From the cell containing the given text, extract its center point as [X, Y] coordinate. 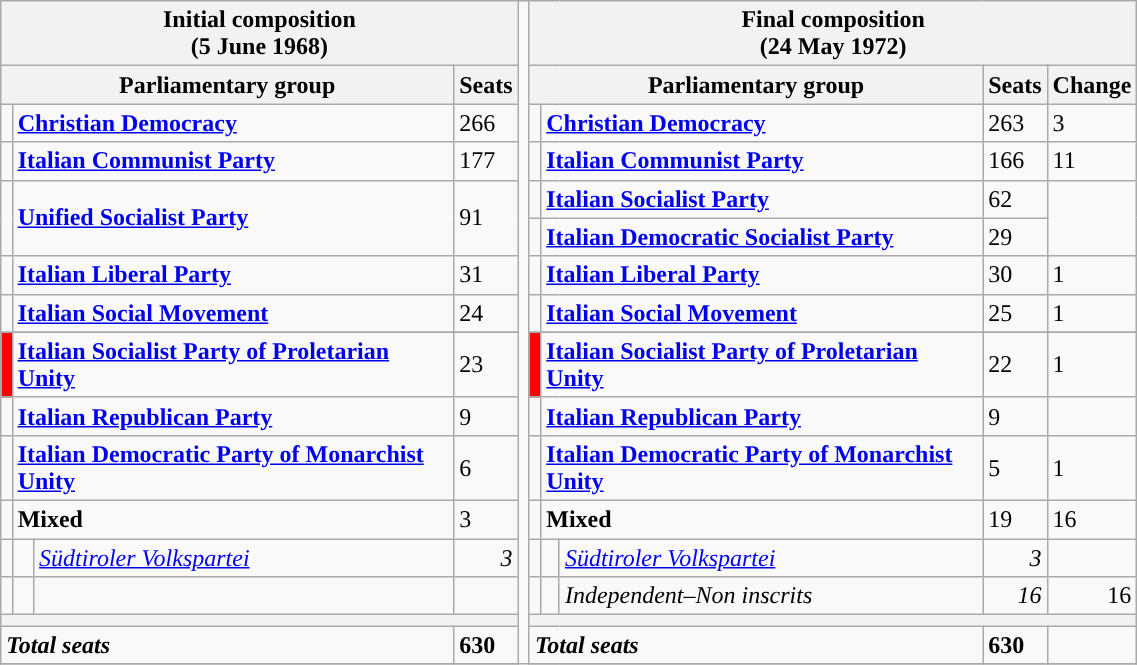
31 [486, 275]
24 [486, 313]
177 [486, 161]
11 [1092, 161]
19 [1015, 519]
266 [486, 123]
Change [1092, 85]
5 [1015, 468]
25 [1015, 313]
Italian Socialist Party [762, 199]
23 [486, 364]
Independent–Non inscrits [770, 596]
Final composition(24 May 1972) [832, 34]
91 [486, 218]
263 [1015, 123]
Initial composition(5 June 1968) [260, 34]
Italian Democratic Socialist Party [762, 237]
22 [1015, 364]
6 [486, 468]
Unified Socialist Party [233, 218]
166 [1015, 161]
29 [1015, 237]
62 [1015, 199]
30 [1015, 275]
